Return (X, Y) of the center of cell containing provided text 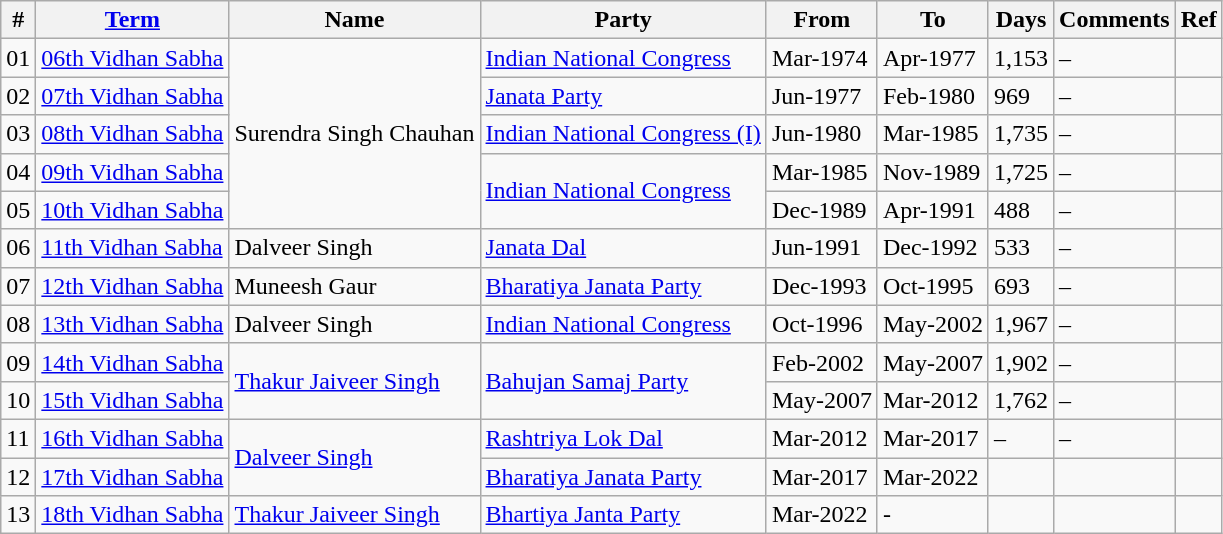
Feb-2002 (822, 362)
Ref (1198, 20)
Apr-1991 (932, 210)
Bahujan Samaj Party (623, 381)
11th Vidhan Sabha (132, 248)
07th Vidhan Sabha (132, 96)
17th Vidhan Sabha (132, 477)
Feb-1980 (932, 96)
05 (18, 210)
693 (1020, 286)
Party (623, 20)
15th Vidhan Sabha (132, 400)
Rashtriya Lok Dal (623, 438)
02 (18, 96)
13th Vidhan Sabha (132, 324)
# (18, 20)
Days (1020, 20)
07 (18, 286)
Dec-1992 (932, 248)
488 (1020, 210)
14th Vidhan Sabha (132, 362)
08 (18, 324)
Oct-1996 (822, 324)
Muneesh Gaur (354, 286)
11 (18, 438)
Dec-1993 (822, 286)
13 (18, 515)
12 (18, 477)
04 (18, 172)
Janata Dal (623, 248)
1,735 (1020, 134)
08th Vidhan Sabha (132, 134)
12th Vidhan Sabha (132, 286)
1,725 (1020, 172)
06 (18, 248)
Comments (1115, 20)
Surendra Singh Chauhan (354, 134)
From (822, 20)
Bhartiya Janta Party (623, 515)
Nov-1989 (932, 172)
To (932, 20)
1,967 (1020, 324)
Term (132, 20)
533 (1020, 248)
03 (18, 134)
18th Vidhan Sabha (132, 515)
Name (354, 20)
Indian National Congress (I) (623, 134)
1,762 (1020, 400)
Jun-1991 (822, 248)
01 (18, 58)
Janata Party (623, 96)
10th Vidhan Sabha (132, 210)
06th Vidhan Sabha (132, 58)
969 (1020, 96)
Apr-1977 (932, 58)
Jun-1980 (822, 134)
16th Vidhan Sabha (132, 438)
09 (18, 362)
- (932, 515)
Oct-1995 (932, 286)
1,902 (1020, 362)
Jun-1977 (822, 96)
May-2002 (932, 324)
1,153 (1020, 58)
10 (18, 400)
09th Vidhan Sabha (132, 172)
Mar-1974 (822, 58)
Dec-1989 (822, 210)
